Determine the (x, y) coordinate at the center of the cell enclosing the given text.  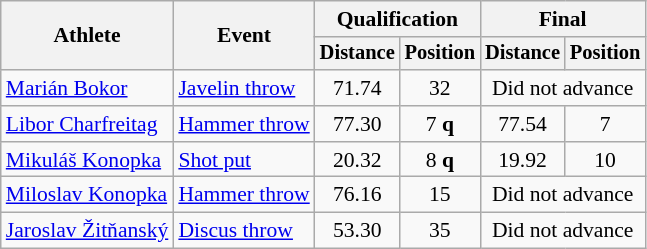
Libor Charfreitag (88, 124)
35 (440, 231)
Athlete (88, 36)
Mikuláš Konopka (88, 160)
Qualification (398, 19)
Event (244, 36)
Discus throw (244, 231)
8 q (440, 160)
Shot put (244, 160)
Jaroslav Žitňanský (88, 231)
Javelin throw (244, 88)
76.16 (358, 195)
53.30 (358, 231)
Marián Bokor (88, 88)
7 (605, 124)
Miloslav Konopka (88, 195)
20.32 (358, 160)
19.92 (522, 160)
77.30 (358, 124)
10 (605, 160)
77.54 (522, 124)
71.74 (358, 88)
7 q (440, 124)
15 (440, 195)
32 (440, 88)
Final (562, 19)
